Return the (X, Y) coordinate for the center point of the cell that contains the specified text.  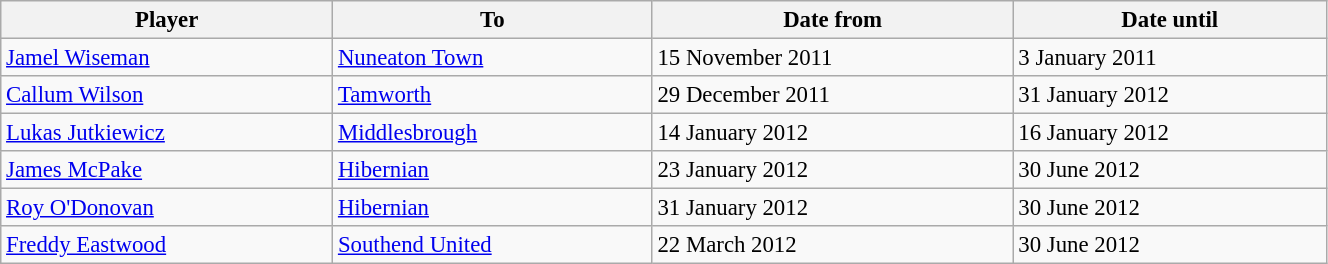
16 January 2012 (1170, 133)
23 January 2012 (832, 170)
Freddy Eastwood (167, 245)
Date from (832, 20)
Tamworth (493, 95)
15 November 2011 (832, 58)
Roy O'Donovan (167, 208)
Nuneaton Town (493, 58)
Lukas Jutkiewicz (167, 133)
James McPake (167, 170)
Middlesbrough (493, 133)
To (493, 20)
14 January 2012 (832, 133)
Southend United (493, 245)
Player (167, 20)
29 December 2011 (832, 95)
Date until (1170, 20)
22 March 2012 (832, 245)
Jamel Wiseman (167, 58)
3 January 2011 (1170, 58)
Callum Wilson (167, 95)
